Detect which cell encompasses the target text, then output its (x, y) center coordinate. 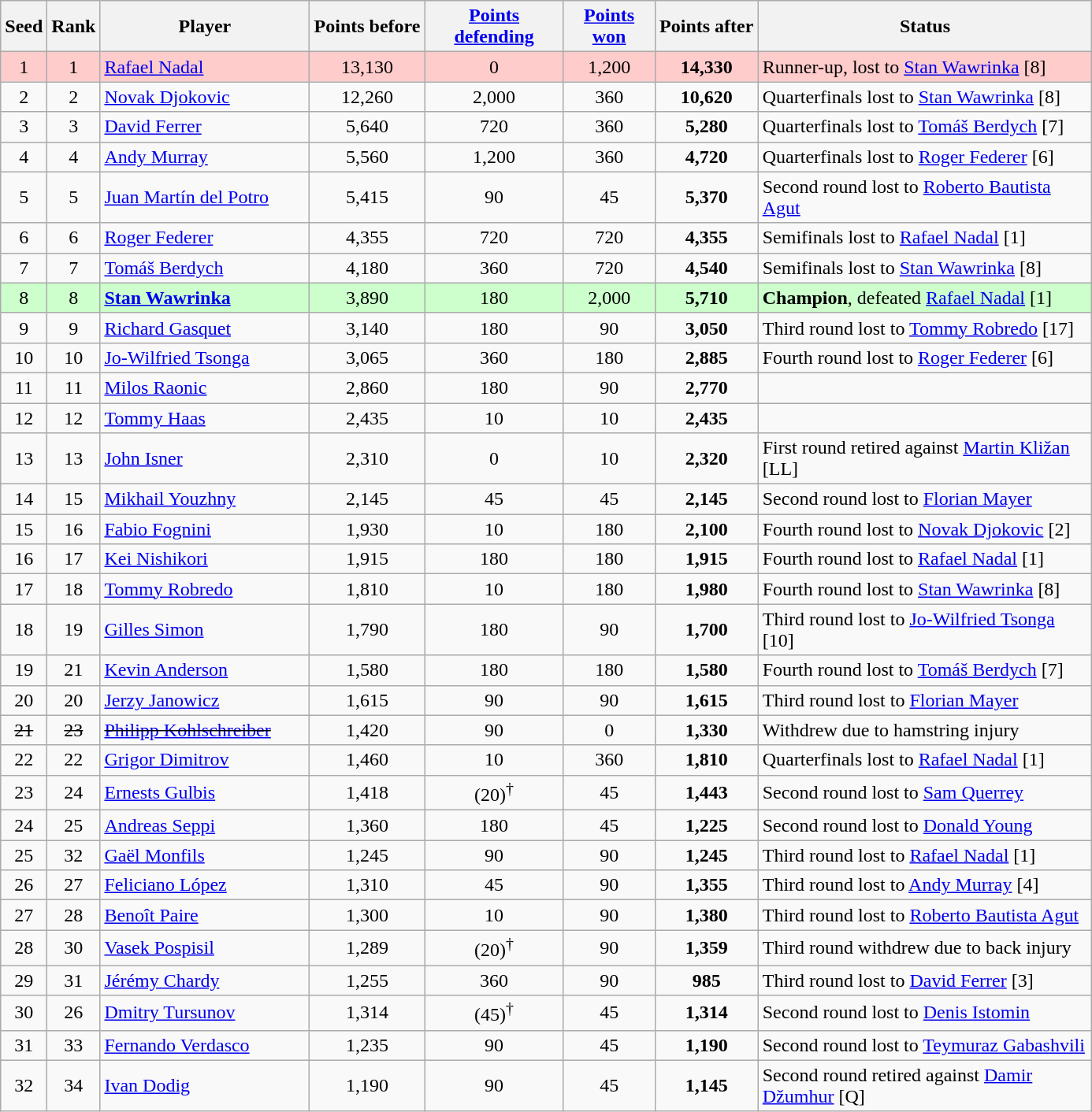
Fourth round lost to Tomáš Berdych [7] (925, 670)
Quarterfinals lost to Roger Federer [6] (925, 157)
Jérémy Chardy (205, 980)
1,443 (706, 792)
Philipp Kohlschreiber (205, 730)
Second round lost to Florian Mayer (925, 499)
Third round lost to Andy Murray [4] (925, 885)
Milos Raonic (205, 387)
Jo-Wilfried Tsonga (205, 358)
John Isner (205, 458)
3,065 (367, 358)
Andy Murray (205, 157)
Ernests Gulbis (205, 792)
4,720 (706, 157)
13,130 (367, 67)
2,100 (706, 529)
Feliciano López (205, 885)
Points before (367, 27)
Second round lost to Denis Istomin (925, 1013)
First round retired against Martin Kližan [LL] (925, 458)
Second round lost to Sam Querrey (925, 792)
Points after (706, 27)
4,180 (367, 268)
1,930 (367, 529)
3,050 (706, 328)
Tommy Robredo (205, 589)
Fabio Fognini (205, 529)
Third round withdrew due to back injury (925, 948)
5,710 (706, 298)
Gaël Monfils (205, 855)
1,310 (367, 885)
Mikhail Youzhny (205, 499)
Runner-up, lost to Stan Wawrinka [8] (925, 67)
Gilles Simon (205, 630)
5,415 (367, 197)
Fourth round lost to Roger Federer [6] (925, 358)
14 (24, 499)
33 (74, 1045)
Andreas Seppi (205, 825)
Third round lost to David Ferrer [3] (925, 980)
1,790 (367, 630)
5,640 (367, 127)
Second round retired against Damir Džumhur [Q] (925, 1085)
Semifinals lost to Rafael Nadal [1] (925, 238)
3,140 (367, 328)
Player (205, 27)
5,370 (706, 197)
Second round lost to Roberto Bautista Agut (925, 197)
1,289 (367, 948)
5,280 (706, 127)
5,560 (367, 157)
Fourth round lost to Rafael Nadal [1] (925, 559)
1,145 (706, 1085)
Champion, defeated Rafael Nadal [1] (925, 298)
Richard Gasquet (205, 328)
Third round lost to Roberto Bautista Agut (925, 915)
Kei Nishikori (205, 559)
Third round lost to Rafael Nadal [1] (925, 855)
10,620 (706, 97)
Quarterfinals lost to Tomáš Berdych [7] (925, 127)
12,260 (367, 97)
Points defending (494, 27)
Juan Martín del Potro (205, 197)
Third round lost to Tommy Robredo [17] (925, 328)
Quarterfinals lost to Rafael Nadal [1] (925, 760)
1,980 (706, 589)
34 (74, 1085)
Quarterfinals lost to Stan Wawrinka [8] (925, 97)
Roger Federer (205, 238)
Tomáš Berdych (205, 268)
1,360 (367, 825)
2,885 (706, 358)
2,770 (706, 387)
Rank (74, 27)
Points won (609, 27)
1,418 (367, 792)
1,380 (706, 915)
3,890 (367, 298)
Third round lost to Jo-Wilfried Tsonga [10] (925, 630)
Jerzy Janowicz (205, 700)
Second round lost to Donald Young (925, 825)
14,330 (706, 67)
Seed (24, 27)
1,330 (706, 730)
David Ferrer (205, 127)
Vasek Pospisil (205, 948)
Second round lost to Teymuraz Gabashvili (925, 1045)
2,860 (367, 387)
Stan Wawrinka (205, 298)
Fernando Verdasco (205, 1045)
1,420 (367, 730)
Benoît Paire (205, 915)
Third round lost to Florian Mayer (925, 700)
Semifinals lost to Stan Wawrinka [8] (925, 268)
Kevin Anderson (205, 670)
4,540 (706, 268)
Rafael Nadal (205, 67)
29 (24, 980)
Withdrew due to hamstring injury (925, 730)
1,235 (367, 1045)
Dmitry Tursunov (205, 1013)
1,700 (706, 630)
1,359 (706, 948)
1,225 (706, 825)
Fourth round lost to Stan Wawrinka [8] (925, 589)
1,255 (367, 980)
2,310 (367, 458)
Ivan Dodig (205, 1085)
1,355 (706, 885)
Novak Djokovic (205, 97)
Grigor Dimitrov (205, 760)
Fourth round lost to Novak Djokovic [2] (925, 529)
Tommy Haas (205, 418)
Status (925, 27)
2,320 (706, 458)
1,460 (367, 760)
985 (706, 980)
(45)† (494, 1013)
1,300 (367, 915)
